Scan for the cell matching the given text and deliver its [x, y] coordinate at center. 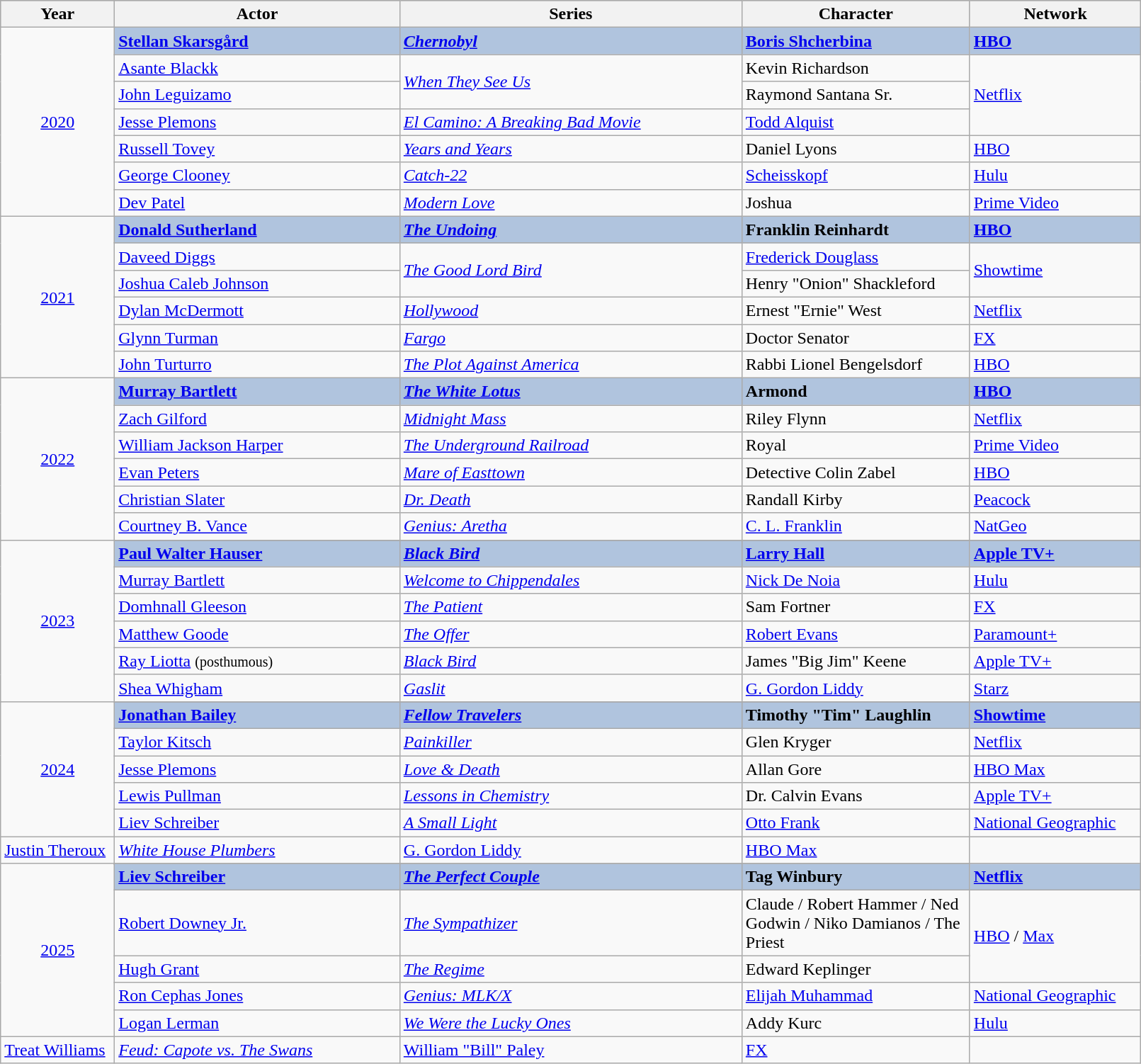
Taylor Kitsch [258, 742]
Asante Blackk [258, 68]
Hugh Grant [258, 969]
Stellan Skarsgård [258, 41]
Christian Slater [258, 499]
Genius: MLK/X [571, 996]
John Turturro [258, 365]
Actor [258, 14]
Feud: Capote vs. The Swans [258, 1050]
Glynn Turman [258, 338]
2021 [58, 297]
Peacock [1055, 499]
Welcome to Chippendales [571, 580]
James "Big Jim" Keene [856, 661]
The Regime [571, 969]
Modern Love [571, 203]
The Patient [571, 607]
Todd Alquist [856, 122]
Daveed Diggs [258, 256]
2023 [58, 621]
Doctor Senator [856, 338]
The Perfect Couple [571, 877]
2022 [58, 459]
Kevin Richardson [856, 68]
Network [1055, 14]
The Plot Against America [571, 365]
Treat Williams [58, 1050]
Riley Flynn [856, 419]
Character [856, 14]
Years and Years [571, 149]
The Sympathizer [571, 923]
Shea Whigham [258, 688]
Painkiller [571, 742]
The Underground Railroad [571, 446]
NatGeo [1055, 526]
HBO / Max [1055, 936]
Armond [856, 392]
John Leguizamo [258, 95]
Robert Downey Jr. [258, 923]
Ernest "Ernie" West [856, 310]
Chernobyl [571, 41]
Raymond Santana Sr. [856, 95]
Donald Sutherland [258, 230]
Scheisskopf [856, 176]
Addy Kurc [856, 1023]
The Undoing [571, 230]
Year [58, 14]
Nick De Noia [856, 580]
Elijah Muhammad [856, 996]
Dr. Death [571, 499]
William Jackson Harper [258, 446]
Frederick Douglass [856, 256]
Justin Theroux [58, 850]
William "Bill" Paley [571, 1050]
White House Plumbers [258, 850]
Lewis Pullman [258, 796]
Dr. Calvin Evans [856, 796]
Randall Kirby [856, 499]
Ron Cephas Jones [258, 996]
Robert Evans [856, 634]
Evan Peters [258, 472]
Mare of Easttown [571, 472]
Matthew Goode [258, 634]
Midnight Mass [571, 419]
The White Lotus [571, 392]
2025 [58, 950]
2020 [58, 122]
George Clooney [258, 176]
2024 [58, 769]
Otto Frank [856, 823]
Gaslit [571, 688]
Franklin Reinhardt [856, 230]
We Were the Lucky Ones [571, 1023]
Ray Liotta (posthumous) [258, 661]
Dylan McDermott [258, 310]
Lessons in Chemistry [571, 796]
Timothy "Tim" Laughlin [856, 715]
Series [571, 14]
El Camino: A Breaking Bad Movie [571, 122]
Hollywood [571, 310]
Fellow Travelers [571, 715]
Logan Lerman [258, 1023]
Glen Kryger [856, 742]
Edward Keplinger [856, 969]
Claude / Robert Hammer / Ned Godwin / Niko Damianos / The Priest [856, 923]
Jonathan Bailey [258, 715]
Joshua Caleb Johnson [258, 283]
C. L. Franklin [856, 526]
Dev Patel [258, 203]
Daniel Lyons [856, 149]
Tag Winbury [856, 877]
The Offer [571, 634]
Catch-22 [571, 176]
Joshua [856, 203]
Rabbi Lionel Bengelsdorf [856, 365]
Starz [1055, 688]
Courtney B. Vance [258, 526]
Genius: Aretha [571, 526]
Larry Hall [856, 553]
The Good Lord Bird [571, 270]
Allan Gore [856, 769]
Henry "Onion" Shackleford [856, 283]
Sam Fortner [856, 607]
Boris Shcherbina [856, 41]
Zach Gilford [258, 419]
Love & Death [571, 769]
When They See Us [571, 81]
Paul Walter Hauser [258, 553]
A Small Light [571, 823]
Paramount+ [1055, 634]
Fargo [571, 338]
Detective Colin Zabel [856, 472]
Domhnall Gleeson [258, 607]
Russell Tovey [258, 149]
Royal [856, 446]
